Search for the cell housing the specified text and yield its [x, y] center coordinate. 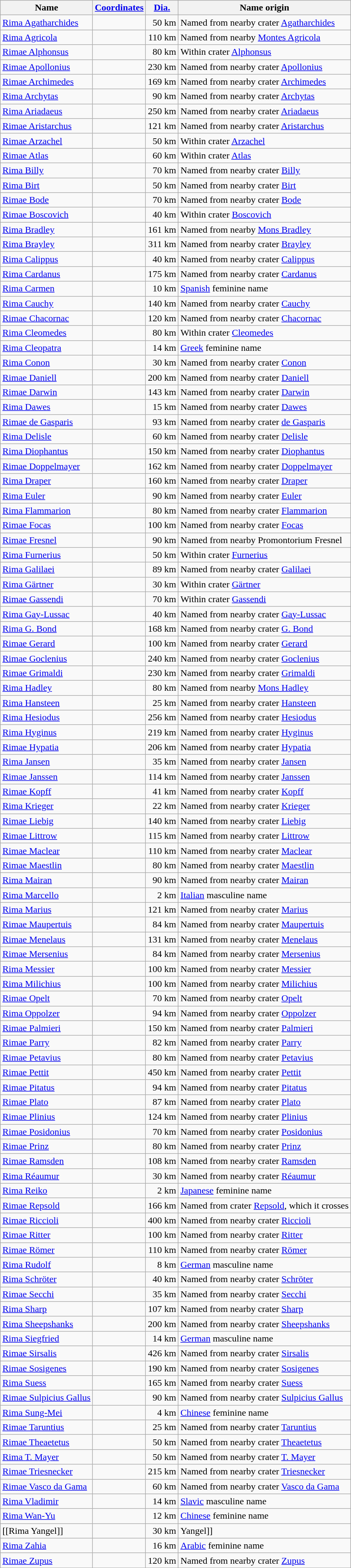
Rima Galilaei [47, 570]
175 km [162, 274]
Rima Mairan [47, 880]
Rima Hansteen [47, 703]
Rimae Taruntius [47, 1427]
Within crater Furnerius [265, 555]
400 km [162, 1220]
160 km [162, 481]
450 km [162, 1072]
Rimae Boscovich [47, 215]
[[Rima Yangel]] [47, 1531]
Rima Sharp [47, 1309]
Rimae Littrow [47, 836]
Named from nearby crater Plinius [265, 1117]
Named from nearby crater Aristarchus [265, 126]
16 km [162, 1545]
Rimae Chacornac [47, 318]
114 km [162, 777]
311 km [162, 244]
166 km [162, 1206]
Named from crater Repsold, which it crosses [265, 1206]
Named from nearby crater Sharp [265, 1309]
Rima Jansen [47, 762]
Rima Conon [47, 362]
Rimae Archimedes [47, 82]
Rimae Focas [47, 525]
Named from nearby crater Hesiodus [265, 718]
Rimae Opelt [47, 998]
Named from nearby crater Hypatia [265, 747]
Named from nearby Montes Agricola [265, 37]
Rima Dawes [47, 407]
Rimae Theaetetus [47, 1442]
Rimae Doppelmayer [47, 466]
Rimae Gassendi [47, 599]
Within crater Boscovich [265, 215]
Rima Hyginus [47, 732]
Named from nearby crater Taruntius [265, 1427]
Named from nearby crater Plato [265, 1102]
Rimae Maclear [47, 850]
Rima Euler [47, 496]
Named from nearby crater Oppolzer [265, 1013]
Rimae Bode [47, 200]
Rima Cleopatra [47, 348]
Named from nearby crater Maestlin [265, 865]
Rima Billy [47, 170]
Named from nearby crater Conon [265, 362]
Rimae Sulpicius Gallus [47, 1398]
Named from nearby crater Euler [265, 496]
Named from nearby crater Liebig [265, 821]
Named from nearby crater Gerard [265, 643]
Within crater Cleomedes [265, 333]
124 km [162, 1117]
Within crater Alphonsus [265, 52]
Rimae Mersenius [47, 954]
Named from nearby crater T. Mayer [265, 1457]
8 km [162, 1265]
Named from nearby crater Cardanus [265, 274]
Rima Delisle [47, 437]
Rimae Apollonius [47, 67]
Named from nearby crater Delisle [265, 437]
Named from nearby crater Maupertuis [265, 925]
Named from nearby crater Römer [265, 1250]
15 km [162, 407]
82 km [162, 1043]
Rima Milichius [47, 984]
Named from nearby crater Mairan [265, 880]
Named from nearby crater Apollonius [265, 67]
131 km [162, 939]
Rima Messier [47, 969]
Named from nearby crater Maclear [265, 850]
Named from nearby crater Menelaus [265, 939]
Named from nearby crater Zupus [265, 1560]
Rima Siegfried [47, 1338]
Rimae Kopff [47, 791]
Rima Hesiodus [47, 718]
Arabic feminine name [265, 1545]
190 km [162, 1368]
Named from nearby crater Pettit [265, 1072]
Named from nearby crater Réaumur [265, 1176]
Named from nearby crater Theaetetus [265, 1442]
Named from nearby crater Darwin [265, 392]
Named from nearby crater Prinz [265, 1146]
Named from nearby crater Triesnecker [265, 1472]
41 km [162, 791]
Named from nearby crater Mersenius [265, 954]
Named from nearby crater Opelt [265, 998]
Rima G. Bond [47, 629]
250 km [162, 111]
Rimae Prinz [47, 1146]
Named from nearby crater Galilaei [265, 570]
Rima Ariadaeus [47, 111]
Rima Birt [47, 185]
Rima Gay-Lussac [47, 614]
107 km [162, 1309]
Rima Draper [47, 481]
Rimae Liebig [47, 821]
Rima Hadley [47, 688]
Named from nearby crater Jansen [265, 762]
Rimae Pettit [47, 1072]
165 km [162, 1383]
Rima Sung-Mei [47, 1413]
206 km [162, 747]
Rima Marcello [47, 895]
Within crater Atlas [265, 155]
Named from nearby crater Archytas [265, 96]
Rima Krieger [47, 806]
Spanish feminine name [265, 289]
Rimae Darwin [47, 392]
Named from nearby crater Riccioli [265, 1220]
Rimae Arzachel [47, 141]
Named from nearby crater Cauchy [265, 303]
Slavic masculine name [265, 1501]
Named from nearby crater Kopff [265, 791]
Rimae Menelaus [47, 939]
Named from nearby crater Pitatus [265, 1087]
Named from nearby crater Sulpicius Gallus [265, 1398]
Name [47, 8]
Named from nearby crater Calippus [265, 259]
Within crater Arzachel [265, 141]
Coordinates [119, 8]
Named from nearby crater de Gasparis [265, 422]
Rima Vladimir [47, 1501]
Named from nearby crater Schröter [265, 1279]
12 km [162, 1516]
Rimae Gerard [47, 643]
Named from nearby crater Goclenius [265, 659]
Rimae Pitatus [47, 1087]
Italian masculine name [265, 895]
Japanese feminine name [265, 1191]
Name origin [265, 8]
Rimae Secchi [47, 1294]
Rima Bradley [47, 230]
Named from nearby crater Marius [265, 910]
Rimae Aristarchus [47, 126]
Rimae Daniell [47, 377]
Named from nearby crater Diophantus [265, 451]
Named from nearby crater Sheepshanks [265, 1324]
Rimae Goclenius [47, 659]
240 km [162, 659]
Rima Calippus [47, 259]
Named from nearby crater Milichius [265, 984]
143 km [162, 392]
Named from nearby crater Parry [265, 1043]
Rima Furnerius [47, 555]
Named from nearby crater Gay-Lussac [265, 614]
Named from nearby crater Ritter [265, 1235]
22 km [162, 806]
Rimae Grimaldi [47, 673]
Rima Réaumur [47, 1176]
Named from nearby crater Krieger [265, 806]
89 km [162, 570]
Rima Rudolf [47, 1265]
Rimae Plato [47, 1102]
Named from nearby crater Grimaldi [265, 673]
Rima Sheepshanks [47, 1324]
Rimae Posidonius [47, 1132]
Named from nearby crater Billy [265, 170]
Named from nearby crater Vasco da Gama [265, 1486]
10 km [162, 289]
Rima Archytas [47, 96]
Named from nearby crater Posidonius [265, 1132]
Named from nearby crater Sosigenes [265, 1368]
Rimae Hypatia [47, 747]
Rima Marius [47, 910]
162 km [162, 466]
Rimae de Gasparis [47, 422]
Rimae Plinius [47, 1117]
Rima Cauchy [47, 303]
Named from nearby crater Brayley [265, 244]
Rima Brayley [47, 244]
Named from nearby crater G. Bond [265, 629]
Named from nearby crater Daniell [265, 377]
Named from nearby Mons Bradley [265, 230]
Rima Flammarion [47, 510]
Rima Schröter [47, 1279]
Named from nearby crater Dawes [265, 407]
Named from nearby crater Chacornac [265, 318]
426 km [162, 1353]
Rima Cleomedes [47, 333]
Named from nearby crater Ramsden [265, 1161]
Named from nearby crater Palmieri [265, 1028]
Within crater Gärtner [265, 584]
Rimae Atlas [47, 155]
Rima Zahia [47, 1545]
Rima Gärtner [47, 584]
Rimae Ramsden [47, 1161]
Named from nearby crater Ariadaeus [265, 111]
Rima Diophantus [47, 451]
Rimae Petavius [47, 1058]
Named from nearby crater Sirsalis [265, 1353]
169 km [162, 82]
Rima Oppolzer [47, 1013]
Rimae Palmieri [47, 1028]
Named from nearby crater Doppelmayer [265, 466]
Named from nearby crater Messier [265, 969]
Named from nearby crater Suess [265, 1383]
Rimae Sosigenes [47, 1368]
Rimae Maestlin [47, 865]
Rimae Sirsalis [47, 1353]
Greek feminine name [265, 348]
Named from nearby crater Hansteen [265, 703]
Named from nearby crater Flammarion [265, 510]
Named from nearby crater Janssen [265, 777]
87 km [162, 1102]
Rima Wan-Yu [47, 1516]
Rimae Ritter [47, 1235]
Named from nearby crater Agatharchides [265, 23]
Named from nearby crater Archimedes [265, 82]
Rimae Alphonsus [47, 52]
115 km [162, 836]
219 km [162, 732]
Yangel]] [265, 1531]
Within crater Gassendi [265, 599]
Rimae Vasco da Gama [47, 1486]
Named from nearby crater Secchi [265, 1294]
Rimae Parry [47, 1043]
Named from nearby crater Petavius [265, 1058]
Rimae Römer [47, 1250]
93 km [162, 422]
256 km [162, 718]
Rimae Zupus [47, 1560]
161 km [162, 230]
Rimae Maupertuis [47, 925]
Rima Agricola [47, 37]
Rima Cardanus [47, 274]
Named from nearby crater Focas [265, 525]
108 km [162, 1161]
Named from nearby crater Draper [265, 481]
Named from nearby Mons Hadley [265, 688]
Named from nearby crater Hyginus [265, 732]
Rima Agatharchides [47, 23]
Rimae Triesnecker [47, 1472]
Named from nearby crater Littrow [265, 836]
Rimae Repsold [47, 1206]
Named from nearby crater Birt [265, 185]
Named from nearby Promontorium Fresnel [265, 540]
Rima Suess [47, 1383]
Rimae Riccioli [47, 1220]
Rima T. Mayer [47, 1457]
Rimae Janssen [47, 777]
Rima Carmen [47, 289]
Rima Reiko [47, 1191]
Named from nearby crater Bode [265, 200]
168 km [162, 629]
4 km [162, 1413]
215 km [162, 1472]
Rimae Fresnel [47, 540]
Dia. [162, 8]
